Return [x, y] of the center of cell containing provided text 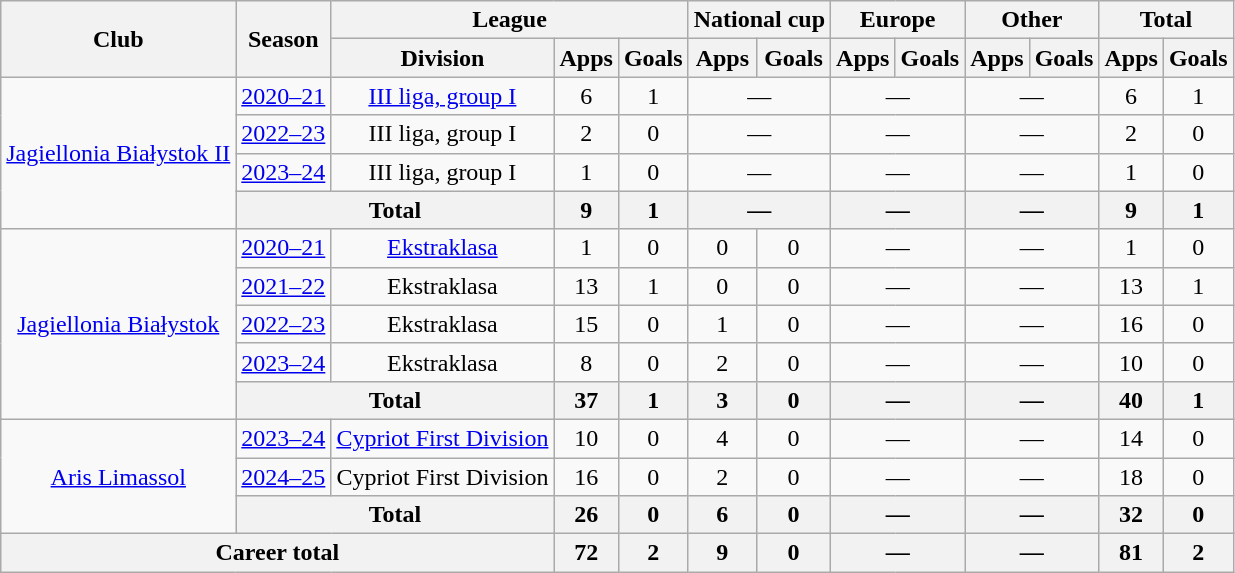
37 [586, 400]
3 [722, 400]
Club [118, 39]
Aris Limassol [118, 476]
Other [1032, 20]
2021–22 [284, 286]
National cup [759, 20]
8 [586, 362]
Division [442, 58]
72 [586, 553]
2024–25 [284, 477]
Season [284, 39]
18 [1131, 477]
32 [1131, 515]
Career total [278, 553]
4 [722, 438]
Jagiellonia Białystok [118, 324]
81 [1131, 553]
26 [586, 515]
40 [1131, 400]
Jagiellonia Białystok II [118, 153]
League [510, 20]
14 [1131, 438]
15 [586, 324]
Europe [898, 20]
